From the cell containing the given text, extract its center point as (X, Y) coordinate. 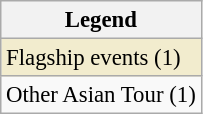
Legend (101, 20)
Flagship events (1) (101, 58)
Other Asian Tour (1) (101, 95)
